Output the [x, y] coordinate of the center of the cell containing the given text.  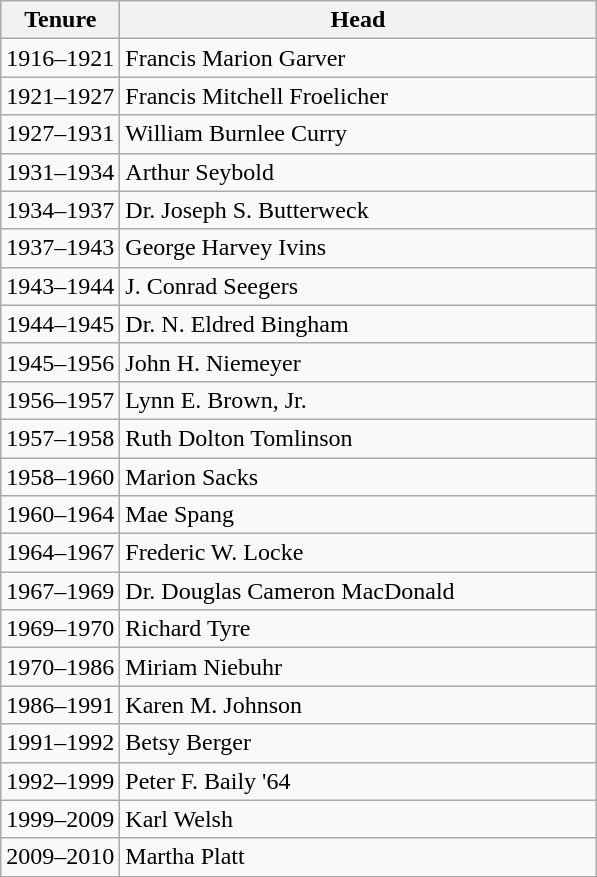
1958–1960 [60, 477]
1964–1967 [60, 553]
Tenure [60, 20]
J. Conrad Seegers [358, 286]
1969–1970 [60, 629]
1921–1927 [60, 96]
Ruth Dolton Tomlinson [358, 438]
Miriam Niebuhr [358, 667]
Head [358, 20]
1931–1934 [60, 172]
Francis Marion Garver [358, 58]
Dr. N. Eldred Bingham [358, 324]
Arthur Seybold [358, 172]
1916–1921 [60, 58]
1967–1969 [60, 591]
1945–1956 [60, 362]
1991–1992 [60, 743]
1960–1964 [60, 515]
1943–1944 [60, 286]
2009–2010 [60, 857]
1956–1957 [60, 400]
William Burnlee Curry [358, 134]
Francis Mitchell Froelicher [358, 96]
1986–1991 [60, 705]
Betsy Berger [358, 743]
1992–1999 [60, 781]
1970–1986 [60, 667]
Karen M. Johnson [358, 705]
1937–1943 [60, 248]
Marion Sacks [358, 477]
1957–1958 [60, 438]
Richard Tyre [358, 629]
Peter F. Baily '64 [358, 781]
George Harvey Ivins [358, 248]
1927–1931 [60, 134]
Martha Platt [358, 857]
Mae Spang [358, 515]
Dr. Joseph S. Butterweck [358, 210]
1934–1937 [60, 210]
Karl Welsh [358, 819]
Dr. Douglas Cameron MacDonald [358, 591]
Frederic W. Locke [358, 553]
1944–1945 [60, 324]
John H. Niemeyer [358, 362]
Lynn E. Brown, Jr. [358, 400]
1999–2009 [60, 819]
